From the cell containing the given text, extract its center point as (X, Y) coordinate. 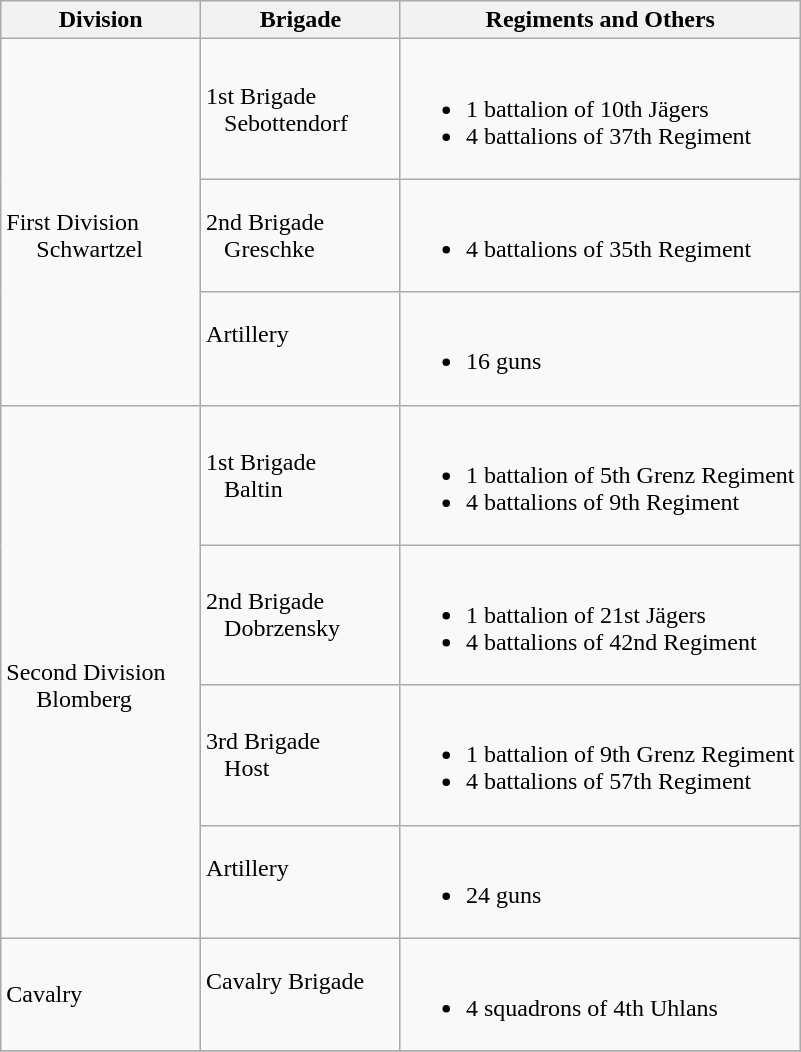
1 battalion of 9th Grenz Regiment4 battalions of 57th Regiment (600, 755)
Cavalry (101, 994)
1 battalion of 21st Jägers4 battalions of 42nd Regiment (600, 615)
Regiments and Others (600, 20)
4 squadrons of 4th Uhlans (600, 994)
24 guns (600, 882)
1 battalion of 10th Jägers4 battalions of 37th Regiment (600, 109)
2nd Brigade Greschke (301, 236)
Second Division Blomberg (101, 672)
1 battalion of 5th Grenz Regiment4 battalions of 9th Regiment (600, 475)
Brigade (301, 20)
1st Brigade Sebottendorf (301, 109)
Cavalry Brigade (301, 994)
First Division Schwartzel (101, 222)
16 guns (600, 348)
3rd Brigade Host (301, 755)
Division (101, 20)
2nd Brigade Dobrzensky (301, 615)
4 battalions of 35th Regiment (600, 236)
1st Brigade Baltin (301, 475)
